Provide the [x, y] coordinate of the cell's center where the given text is located.  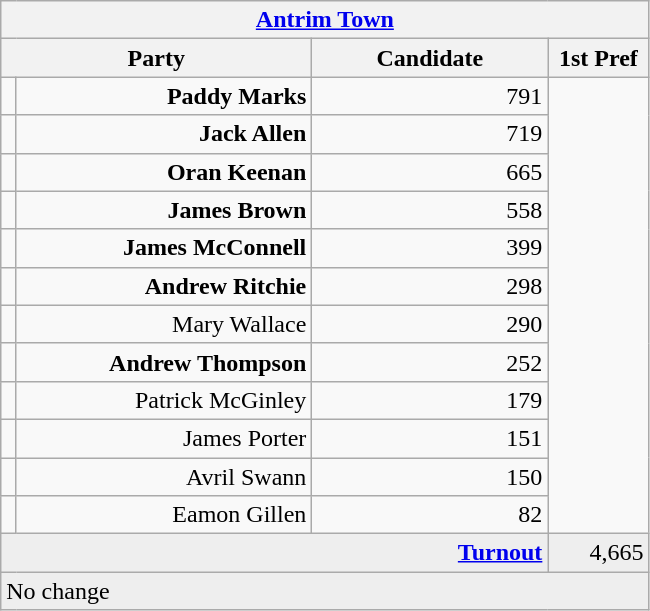
James Brown [164, 210]
James McConnell [164, 248]
Paddy Marks [164, 96]
791 [430, 96]
665 [430, 172]
1st Pref [598, 58]
Avril Swann [164, 477]
558 [430, 210]
Mary Wallace [164, 324]
290 [430, 324]
151 [430, 438]
179 [430, 400]
298 [430, 286]
Turnout [274, 553]
399 [430, 248]
Candidate [430, 58]
Oran Keenan [164, 172]
Patrick McGinley [164, 400]
Party [156, 58]
Antrim Town [325, 20]
4,665 [598, 553]
Andrew Ritchie [164, 286]
150 [430, 477]
82 [430, 515]
719 [430, 134]
Eamon Gillen [164, 515]
Andrew Thompson [164, 362]
James Porter [164, 438]
252 [430, 362]
Jack Allen [164, 134]
No change [325, 591]
